Extract the (X, Y) coordinate from the center of the cell holding the provided text.  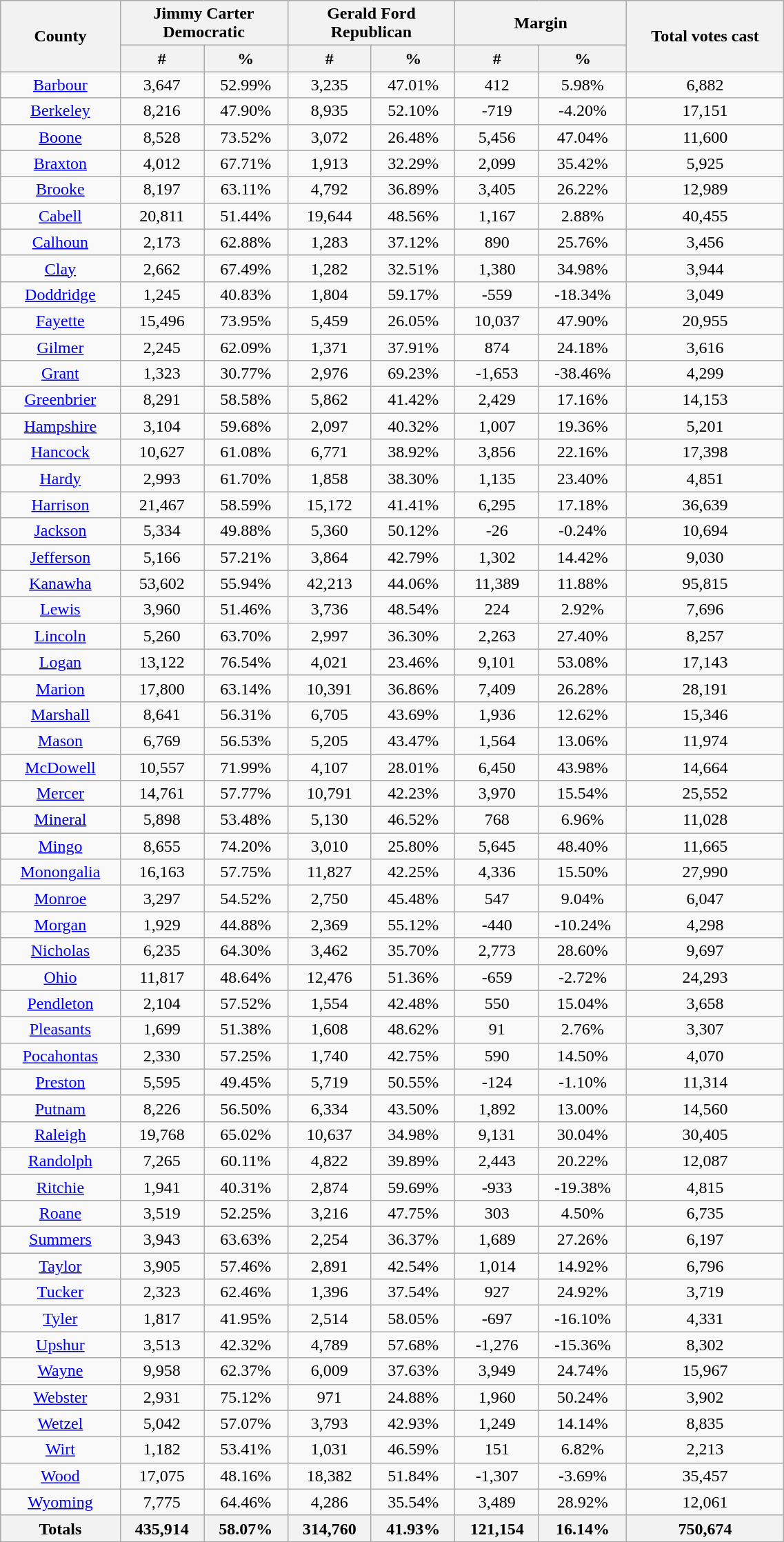
8,528 (161, 137)
24.88% (412, 1397)
927 (496, 1292)
2.76% (582, 1030)
5,719 (330, 1082)
30.77% (245, 374)
6,009 (330, 1371)
42.25% (412, 872)
2,245 (161, 347)
26.28% (582, 688)
6,235 (161, 951)
22.16% (582, 452)
75.12% (245, 1397)
95,815 (705, 583)
36,639 (705, 505)
4,107 (330, 768)
1,302 (496, 557)
1,804 (330, 294)
3,235 (330, 85)
5,042 (161, 1423)
-440 (496, 925)
26.05% (412, 321)
-697 (496, 1319)
28.92% (582, 1502)
6,295 (496, 505)
43.69% (412, 714)
3,405 (496, 190)
17,143 (705, 662)
56.31% (245, 714)
37.54% (412, 1292)
14,153 (705, 400)
15,967 (705, 1371)
12,087 (705, 1161)
-1.10% (582, 1082)
7,265 (161, 1161)
1,929 (161, 925)
11,827 (330, 872)
15,496 (161, 321)
151 (496, 1450)
38.30% (412, 479)
6,197 (705, 1240)
Mason (61, 741)
412 (496, 85)
3,616 (705, 347)
15.04% (582, 1003)
6,769 (161, 741)
42.75% (412, 1056)
11,974 (705, 741)
17,075 (161, 1476)
3,456 (705, 242)
8,257 (705, 636)
2,213 (705, 1450)
1,249 (496, 1423)
63.63% (245, 1240)
62.09% (245, 347)
Wood (61, 1476)
Ohio (61, 977)
1,892 (496, 1108)
3,944 (705, 268)
Barbour (61, 85)
51.38% (245, 1030)
40,455 (705, 216)
35.70% (412, 951)
10,694 (705, 531)
59.69% (412, 1187)
Nicholas (61, 951)
Hampshire (61, 426)
4,070 (705, 1056)
3,943 (161, 1240)
24.74% (582, 1371)
1,167 (496, 216)
5,166 (161, 557)
24.92% (582, 1292)
36.30% (412, 636)
76.54% (245, 662)
Tyler (61, 1319)
62.88% (245, 242)
40.32% (412, 426)
30,405 (705, 1134)
Monongalia (61, 872)
Pocahontas (61, 1056)
26.22% (582, 190)
63.70% (245, 636)
1,913 (330, 163)
Logan (61, 662)
5,360 (330, 531)
60.11% (245, 1161)
24,293 (705, 977)
8,655 (161, 846)
2,976 (330, 374)
9,101 (496, 662)
3,864 (330, 557)
2,263 (496, 636)
6,882 (705, 85)
37.91% (412, 347)
2,254 (330, 1240)
49.88% (245, 531)
-659 (496, 977)
7,696 (705, 610)
Kanawha (61, 583)
2,443 (496, 1161)
Doddridge (61, 294)
36.37% (412, 1240)
4,299 (705, 374)
11.88% (582, 583)
48.64% (245, 977)
-16.10% (582, 1319)
35.54% (412, 1502)
4,789 (330, 1345)
550 (496, 1003)
41.41% (412, 505)
73.52% (245, 137)
Hancock (61, 452)
1,960 (496, 1397)
17,151 (705, 111)
1,564 (496, 741)
2.88% (582, 216)
53.48% (245, 820)
3,462 (330, 951)
44.06% (412, 583)
74.20% (245, 846)
57.46% (245, 1266)
58.58% (245, 400)
10,791 (330, 794)
46.52% (412, 820)
Pendleton (61, 1003)
14.92% (582, 1266)
3,960 (161, 610)
25.80% (412, 846)
24.18% (582, 347)
10,637 (330, 1134)
27.40% (582, 636)
14,560 (705, 1108)
50.12% (412, 531)
64.46% (245, 1502)
61.70% (245, 479)
1,323 (161, 374)
25,552 (705, 794)
20,811 (161, 216)
3,519 (161, 1214)
8,197 (161, 190)
3,905 (161, 1266)
303 (496, 1214)
51.84% (412, 1476)
32.29% (412, 163)
14.14% (582, 1423)
13.00% (582, 1108)
Lincoln (61, 636)
Pleasants (61, 1030)
6,450 (496, 768)
590 (496, 1056)
38.92% (412, 452)
Webster (61, 1397)
67.71% (245, 163)
1,699 (161, 1030)
51.44% (245, 216)
17,800 (161, 688)
-1,276 (496, 1345)
Morgan (61, 925)
55.12% (412, 925)
10,037 (496, 321)
52.10% (412, 111)
Mingo (61, 846)
-18.34% (582, 294)
2,104 (161, 1003)
Fayette (61, 321)
47.04% (582, 137)
Lewis (61, 610)
Brooke (61, 190)
3,658 (705, 1003)
Jimmy CarterDemocratic (204, 23)
2,931 (161, 1397)
8,226 (161, 1108)
19,768 (161, 1134)
2,173 (161, 242)
52.99% (245, 85)
Tucker (61, 1292)
42.48% (412, 1003)
47.01% (412, 85)
Jackson (61, 531)
-3.69% (582, 1476)
435,914 (161, 1528)
Preston (61, 1082)
20,955 (705, 321)
17.18% (582, 505)
23.40% (582, 479)
4,286 (330, 1502)
11,028 (705, 820)
2,750 (330, 899)
1,740 (330, 1056)
Totals (61, 1528)
63.11% (245, 190)
3,072 (330, 137)
30.04% (582, 1134)
1,396 (330, 1292)
2,662 (161, 268)
15,172 (330, 505)
971 (330, 1397)
41.95% (245, 1319)
57.52% (245, 1003)
Calhoun (61, 242)
14.42% (582, 557)
-0.24% (582, 531)
Wetzel (61, 1423)
Taylor (61, 1266)
48.40% (582, 846)
58.59% (245, 505)
57.77% (245, 794)
19,644 (330, 216)
53,602 (161, 583)
15.50% (582, 872)
16.14% (582, 1528)
58.07% (245, 1528)
62.37% (245, 1371)
2,874 (330, 1187)
13,122 (161, 662)
Summers (61, 1240)
-1,653 (496, 374)
19.36% (582, 426)
1,941 (161, 1187)
25.76% (582, 242)
1,858 (330, 479)
49.45% (245, 1082)
42.54% (412, 1266)
2,323 (161, 1292)
57.75% (245, 872)
Braxton (61, 163)
121,154 (496, 1528)
35,457 (705, 1476)
48.62% (412, 1030)
10,627 (161, 452)
7,409 (496, 688)
48.56% (412, 216)
65.02% (245, 1134)
-933 (496, 1187)
1,135 (496, 479)
3,489 (496, 1502)
4,021 (330, 662)
5,130 (330, 820)
9,030 (705, 557)
57.68% (412, 1345)
3,104 (161, 426)
2.92% (582, 610)
51.36% (412, 977)
1,689 (496, 1240)
-15.36% (582, 1345)
3,970 (496, 794)
Monroe (61, 899)
4,331 (705, 1319)
5,334 (161, 531)
6,047 (705, 899)
1,371 (330, 347)
6,796 (705, 1266)
5,925 (705, 163)
2,330 (161, 1056)
17.16% (582, 400)
35.42% (582, 163)
1,182 (161, 1450)
1,245 (161, 294)
56.50% (245, 1108)
42.93% (412, 1423)
9,131 (496, 1134)
53.08% (582, 662)
4,822 (330, 1161)
62.46% (245, 1292)
71.99% (245, 768)
2,514 (330, 1319)
57.25% (245, 1056)
3,736 (330, 610)
5,595 (161, 1082)
6,735 (705, 1214)
4,012 (161, 163)
8,835 (705, 1423)
Putnam (61, 1108)
874 (496, 347)
11,314 (705, 1082)
Mineral (61, 820)
17,398 (705, 452)
4,336 (496, 872)
4.50% (582, 1214)
12,476 (330, 977)
-4.20% (582, 111)
42,213 (330, 583)
44.88% (245, 925)
1,014 (496, 1266)
Wirt (61, 1450)
5,205 (330, 741)
46.59% (412, 1450)
3,856 (496, 452)
8,216 (161, 111)
43.98% (582, 768)
5,898 (161, 820)
50.55% (412, 1082)
59.17% (412, 294)
15,346 (705, 714)
91 (496, 1030)
45.48% (412, 899)
3,719 (705, 1292)
51.46% (245, 610)
39.89% (412, 1161)
Raleigh (61, 1134)
12,061 (705, 1502)
5,260 (161, 636)
3,647 (161, 85)
21,467 (161, 505)
13.06% (582, 741)
8,641 (161, 714)
40.83% (245, 294)
County (61, 36)
27,990 (705, 872)
2,993 (161, 479)
-719 (496, 111)
4,298 (705, 925)
67.49% (245, 268)
224 (496, 610)
3,216 (330, 1214)
3,513 (161, 1345)
57.07% (245, 1423)
-38.46% (582, 374)
Total votes cast (705, 36)
54.52% (245, 899)
36.86% (412, 688)
50.24% (582, 1397)
Mercer (61, 794)
42.32% (245, 1345)
2,773 (496, 951)
Randolph (61, 1161)
2,099 (496, 163)
14,761 (161, 794)
McDowell (61, 768)
14.50% (582, 1056)
23.46% (412, 662)
-19.38% (582, 1187)
14,664 (705, 768)
57.21% (245, 557)
1,380 (496, 268)
10,557 (161, 768)
768 (496, 820)
42.23% (412, 794)
56.53% (245, 741)
Upshur (61, 1345)
3,793 (330, 1423)
11,665 (705, 846)
8,291 (161, 400)
3,010 (330, 846)
32.51% (412, 268)
5,201 (705, 426)
11,600 (705, 137)
63.14% (245, 688)
28.60% (582, 951)
8,935 (330, 111)
28,191 (705, 688)
Wyoming (61, 1502)
3,902 (705, 1397)
2,369 (330, 925)
41.42% (412, 400)
12,989 (705, 190)
7,775 (161, 1502)
Gerald FordRepublican (371, 23)
1,282 (330, 268)
1,608 (330, 1030)
69.23% (412, 374)
48.16% (245, 1476)
37.63% (412, 1371)
-10.24% (582, 925)
Clay (61, 268)
1,936 (496, 714)
Gilmer (61, 347)
2,097 (330, 426)
Cabell (61, 216)
42.79% (412, 557)
58.05% (412, 1319)
11,389 (496, 583)
41.93% (412, 1528)
48.54% (412, 610)
3,297 (161, 899)
43.50% (412, 1108)
1,554 (330, 1003)
20.22% (582, 1161)
52.25% (245, 1214)
Greenbrier (61, 400)
-1,307 (496, 1476)
890 (496, 242)
3,049 (705, 294)
53.41% (245, 1450)
Boone (61, 137)
9,697 (705, 951)
5,862 (330, 400)
-559 (496, 294)
61.08% (245, 452)
3,307 (705, 1030)
9.04% (582, 899)
Berkeley (61, 111)
3,949 (496, 1371)
26.48% (412, 137)
-26 (496, 531)
6,771 (330, 452)
Roane (61, 1214)
1,031 (330, 1450)
Ritchie (61, 1187)
28.01% (412, 768)
11,817 (161, 977)
6.96% (582, 820)
547 (496, 899)
5,645 (496, 846)
64.30% (245, 951)
6,334 (330, 1108)
2,997 (330, 636)
-124 (496, 1082)
16,163 (161, 872)
36.89% (412, 190)
6,705 (330, 714)
59.68% (245, 426)
Grant (61, 374)
43.47% (412, 741)
5.98% (582, 85)
2,891 (330, 1266)
4,792 (330, 190)
15.54% (582, 794)
-2.72% (582, 977)
Marshall (61, 714)
Margin (541, 23)
37.12% (412, 242)
18,382 (330, 1476)
55.94% (245, 583)
Marion (61, 688)
5,456 (496, 137)
12.62% (582, 714)
6.82% (582, 1450)
73.95% (245, 321)
27.26% (582, 1240)
1,817 (161, 1319)
4,851 (705, 479)
40.31% (245, 1187)
5,459 (330, 321)
314,760 (330, 1528)
Hardy (61, 479)
1,007 (496, 426)
4,815 (705, 1187)
8,302 (705, 1345)
Wayne (61, 1371)
10,391 (330, 688)
47.75% (412, 1214)
1,283 (330, 242)
Harrison (61, 505)
2,429 (496, 400)
Jefferson (61, 557)
750,674 (705, 1528)
9,958 (161, 1371)
